Search for the cell housing the specified text and yield its [x, y] center coordinate. 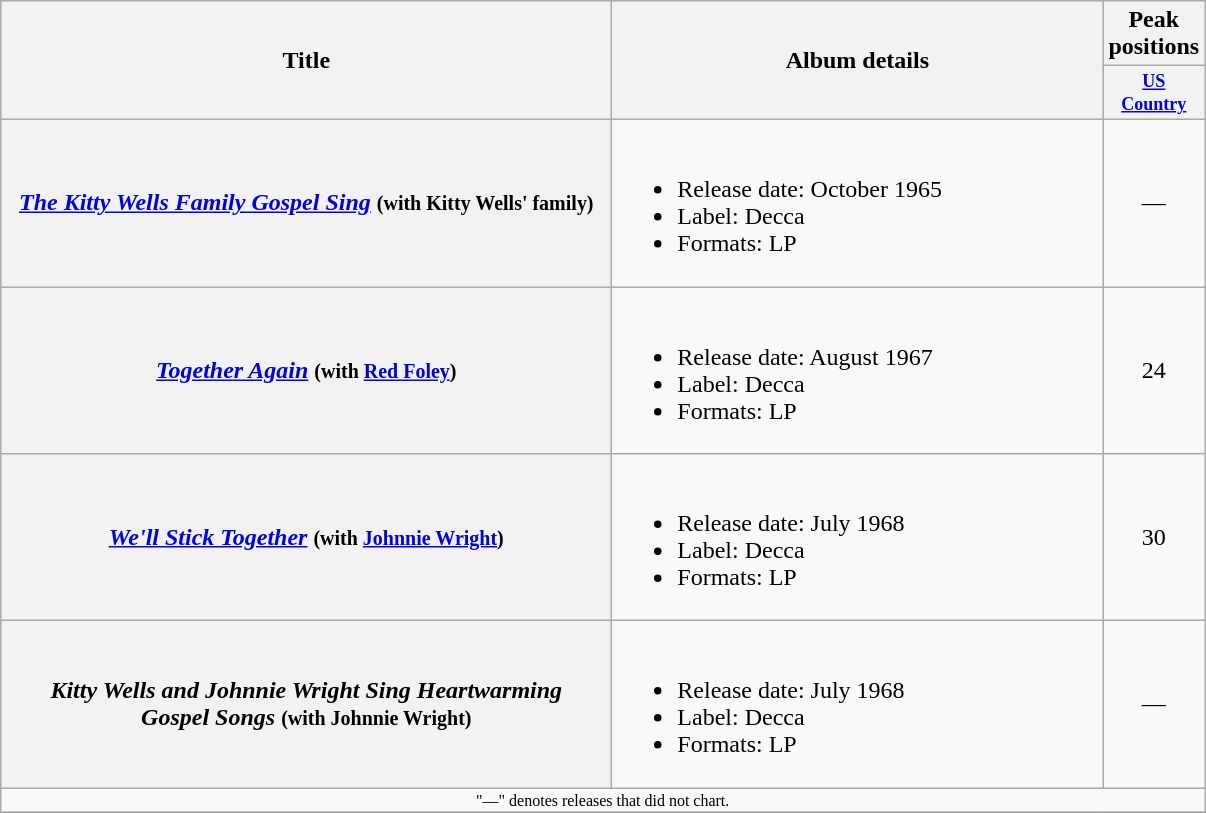
The Kitty Wells Family Gospel Sing (with Kitty Wells' family) [306, 202]
Together Again (with Red Foley) [306, 370]
30 [1154, 538]
24 [1154, 370]
"—" denotes releases that did not chart. [603, 800]
Kitty Wells and Johnnie Wright Sing HeartwarmingGospel Songs (with Johnnie Wright) [306, 704]
Release date: October 1965Label: DeccaFormats: LP [858, 202]
Album details [858, 60]
Title [306, 60]
Release date: August 1967Label: DeccaFormats: LP [858, 370]
USCountry [1154, 93]
Peakpositions [1154, 34]
We'll Stick Together (with Johnnie Wright) [306, 538]
